Provide the [x, y] coordinate of the cell's center where the given text is located.  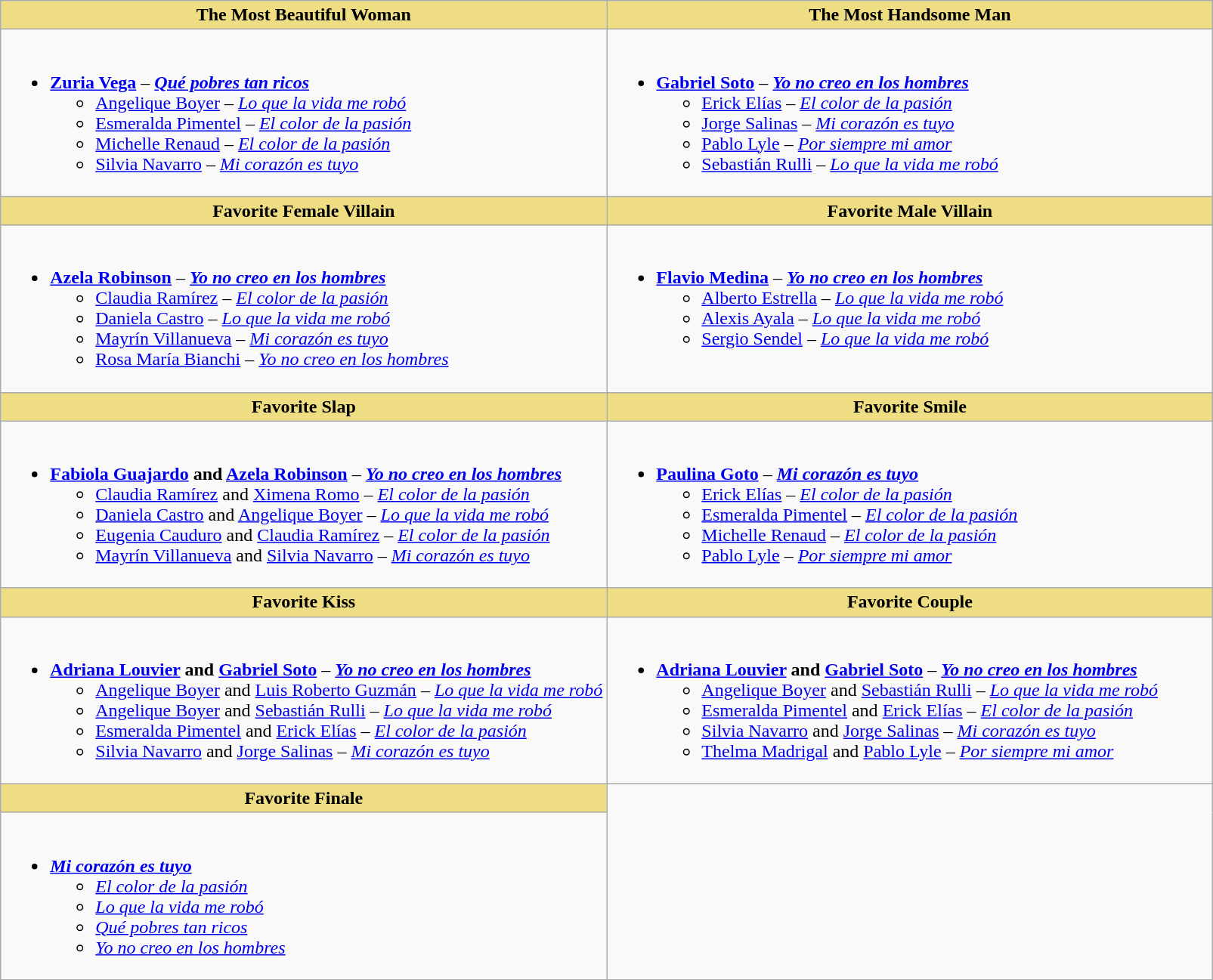
Favorite Smile [910, 407]
Favorite Female Villain [304, 211]
Favorite Slap [304, 407]
Favorite Couple [910, 602]
Favorite Finale [304, 798]
The Most Handsome Man [910, 15]
Favorite Male Villain [910, 211]
The Most Beautiful Woman [304, 15]
Mi corazón es tuyo El color de la pasiónLo que la vida me robóQué pobres tan ricosYo no creo en los hombres [304, 896]
Favorite Kiss [304, 602]
